Determine the (x, y) coordinate at the center of the cell enclosing the given text.  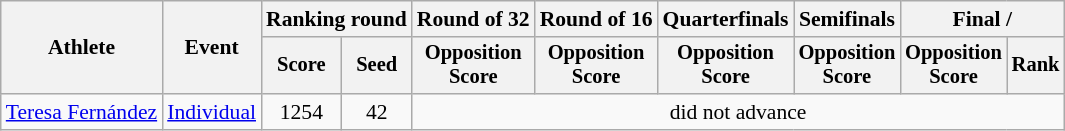
Round of 16 (596, 19)
Seed (377, 66)
1254 (302, 112)
did not advance (738, 112)
Individual (212, 112)
Semifinals (848, 19)
Event (212, 48)
Rank (1036, 66)
Ranking round (336, 19)
Round of 32 (474, 19)
Final / (982, 19)
Teresa Fernández (82, 112)
Athlete (82, 48)
Quarterfinals (726, 19)
42 (377, 112)
Score (302, 66)
